Scan for the cell matching the given text and deliver its (x, y) coordinate at center. 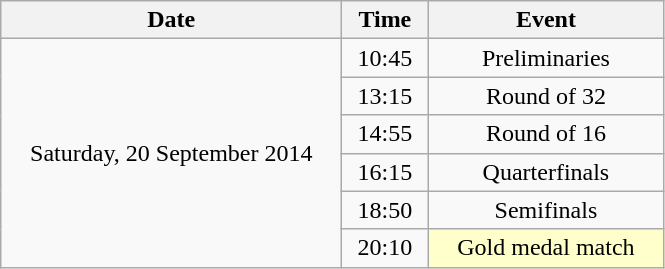
10:45 (385, 58)
13:15 (385, 96)
Event (546, 20)
Time (385, 20)
Round of 16 (546, 134)
18:50 (385, 210)
Gold medal match (546, 248)
Quarterfinals (546, 172)
14:55 (385, 134)
Date (172, 20)
Semifinals (546, 210)
Preliminaries (546, 58)
Saturday, 20 September 2014 (172, 153)
20:10 (385, 248)
Round of 32 (546, 96)
16:15 (385, 172)
